Return the (X, Y) coordinate for the center point of the cell that contains the specified text.  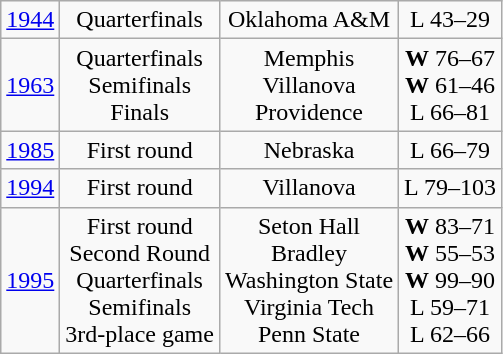
1963 (30, 85)
MemphisVillanovaProvidence (308, 85)
First roundSecond RoundQuarterfinalsSemifinals3rd-place game (140, 280)
1994 (30, 188)
1985 (30, 150)
Quarterfinals (140, 20)
Villanova (308, 188)
Oklahoma A&M (308, 20)
L 79–103 (450, 188)
L 43–29 (450, 20)
Seton HallBradleyWashington StateVirginia TechPenn State (308, 280)
W 83–71W 55–53W 99–90L 59–71L 62–66 (450, 280)
L 66–79 (450, 150)
1995 (30, 280)
1944 (30, 20)
W 76–67W 61–46L 66–81 (450, 85)
Nebraska (308, 150)
QuarterfinalsSemifinalsFinals (140, 85)
